Return [X, Y] of the center of cell containing provided text 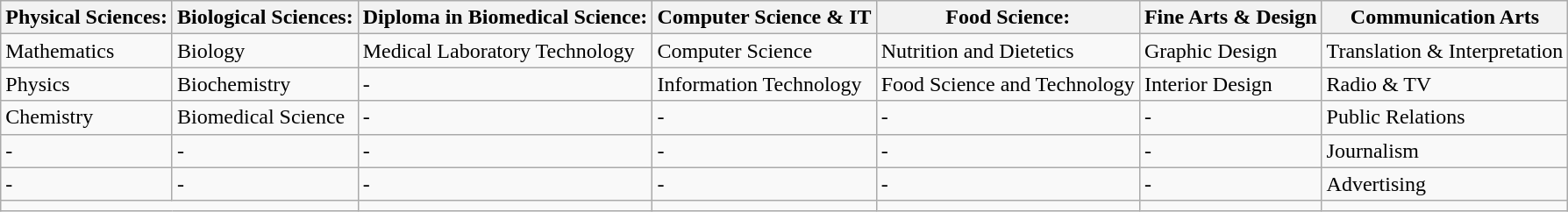
Biology [265, 51]
Physics [87, 84]
Chemistry [87, 117]
Food Science and Technology [1008, 84]
Medical Laboratory Technology [505, 51]
Computer Science & IT [765, 18]
Biomedical Science [265, 117]
Nutrition and Dietetics [1008, 51]
Mathematics [87, 51]
Translation & Interpretation [1445, 51]
Fine Arts & Design [1230, 18]
Public Relations [1445, 117]
Information Technology [765, 84]
Physical Sciences: [87, 18]
Advertising [1445, 184]
Food Science: [1008, 18]
Communication Arts [1445, 18]
Biological Sciences: [265, 18]
Diploma in Biomedical Science: [505, 18]
Graphic Design [1230, 51]
Interior Design [1230, 84]
Journalism [1445, 151]
Radio & TV [1445, 84]
Computer Science [765, 51]
Biochemistry [265, 84]
